Locate the cell with the specified text and output its [X, Y] center coordinate. 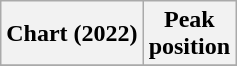
Peakposition [189, 34]
Chart (2022) [72, 34]
